Identify which cell holds the provided text, then report its (x, y) central coordinate. 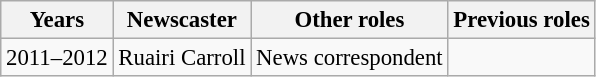
News correspondent (350, 58)
Years (57, 20)
Newscaster (182, 20)
Ruairi Carroll (182, 58)
2011–2012 (57, 58)
Previous roles (522, 20)
Other roles (350, 20)
